Extract the (X, Y) coordinate from the center of the cell holding the provided text.  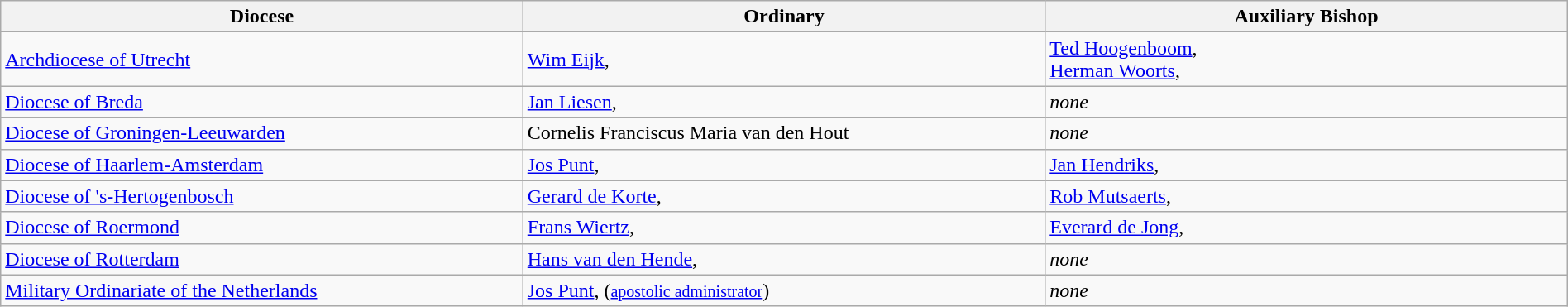
Archdiocese of Utrecht (262, 60)
Military Ordinariate of the Netherlands (262, 290)
Diocese of Roermond (262, 228)
Jan Liesen, (784, 102)
Auxiliary Bishop (1307, 17)
Ordinary (784, 17)
Diocese of Rotterdam (262, 259)
Jos Punt, (784, 165)
Cornelis Franciscus Maria van den Hout (784, 133)
Diocese of 's-Hertogenbosch (262, 196)
Everard de Jong, (1307, 228)
Wim Eijk, (784, 60)
Frans Wiertz, (784, 228)
Jan Hendriks, (1307, 165)
Diocese of Haarlem-Amsterdam (262, 165)
Jos Punt, (apostolic administrator) (784, 290)
Ted Hoogenboom, Herman Woorts, (1307, 60)
Rob Mutsaerts, (1307, 196)
Hans van den Hende, (784, 259)
Diocese of Breda (262, 102)
Gerard de Korte, (784, 196)
Diocese of Groningen-Leeuwarden (262, 133)
Diocese (262, 17)
